Return (x, y) of the center of cell containing provided text 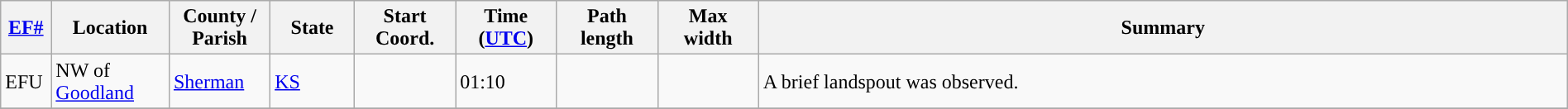
EFU (26, 81)
KS (313, 81)
EF# (26, 28)
A brief landspout was observed. (1163, 81)
County / Parish (219, 28)
NW of Goodland (111, 81)
01:10 (506, 81)
Time (UTC) (506, 28)
Path length (607, 28)
Sherman (219, 81)
Start Coord. (404, 28)
Location (111, 28)
State (313, 28)
Summary (1163, 28)
Max width (708, 28)
